From the cell containing the given text, extract its center point as (x, y) coordinate. 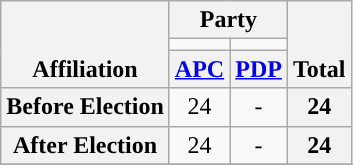
Before Election (86, 107)
Total (319, 44)
APC (199, 69)
Party (228, 20)
PDP (259, 69)
Affiliation (86, 44)
After Election (86, 145)
